Capture the cell that displays the provided text and extract its (x, y) central coordinate. 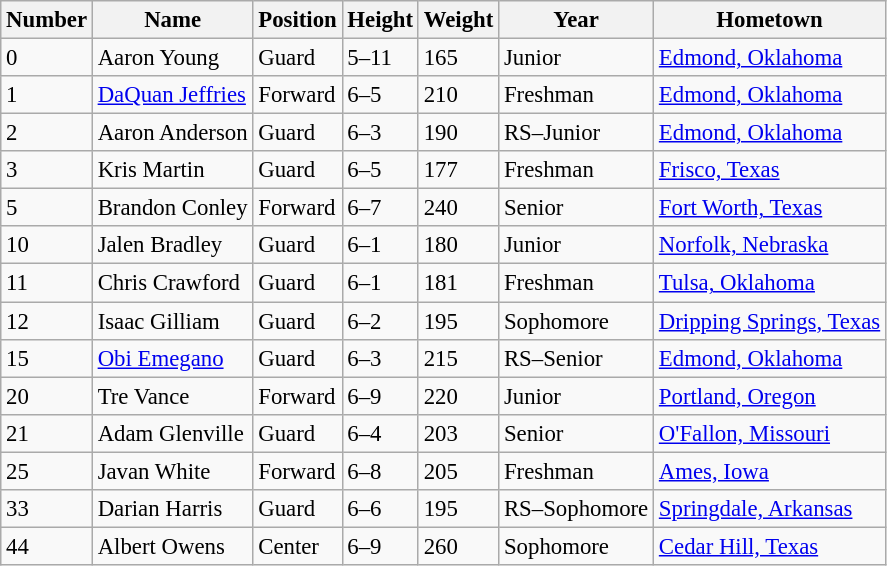
O'Fallon, Missouri (770, 433)
RS–Sophomore (576, 509)
Springdale, Arkansas (770, 509)
Center (298, 546)
5 (47, 208)
Year (576, 20)
6–4 (380, 433)
Adam Glenville (172, 433)
3 (47, 170)
Dripping Springs, Texas (770, 321)
Portland, Oregon (770, 396)
205 (458, 471)
11 (47, 283)
220 (458, 396)
Height (380, 20)
Darian Harris (172, 509)
260 (458, 546)
181 (458, 283)
RS–Senior (576, 358)
25 (47, 471)
Cedar Hill, Texas (770, 546)
6–6 (380, 509)
180 (458, 245)
Obi Emegano (172, 358)
44 (47, 546)
21 (47, 433)
Name (172, 20)
2 (47, 133)
DaQuan Jeffries (172, 95)
RS–Junior (576, 133)
Position (298, 20)
Hometown (770, 20)
33 (47, 509)
Jalen Bradley (172, 245)
Frisco, Texas (770, 170)
Albert Owens (172, 546)
Aaron Anderson (172, 133)
190 (458, 133)
15 (47, 358)
Weight (458, 20)
165 (458, 58)
240 (458, 208)
Fort Worth, Texas (770, 208)
Tre Vance (172, 396)
210 (458, 95)
6–8 (380, 471)
Aaron Young (172, 58)
20 (47, 396)
Tulsa, Oklahoma (770, 283)
Norfolk, Nebraska (770, 245)
Number (47, 20)
Isaac Gilliam (172, 321)
215 (458, 358)
203 (458, 433)
0 (47, 58)
6–7 (380, 208)
Chris Crawford (172, 283)
6–2 (380, 321)
10 (47, 245)
177 (458, 170)
Brandon Conley (172, 208)
1 (47, 95)
12 (47, 321)
Kris Martin (172, 170)
5–11 (380, 58)
Javan White (172, 471)
Ames, Iowa (770, 471)
